Search for the cell housing the specified text and yield its (x, y) center coordinate. 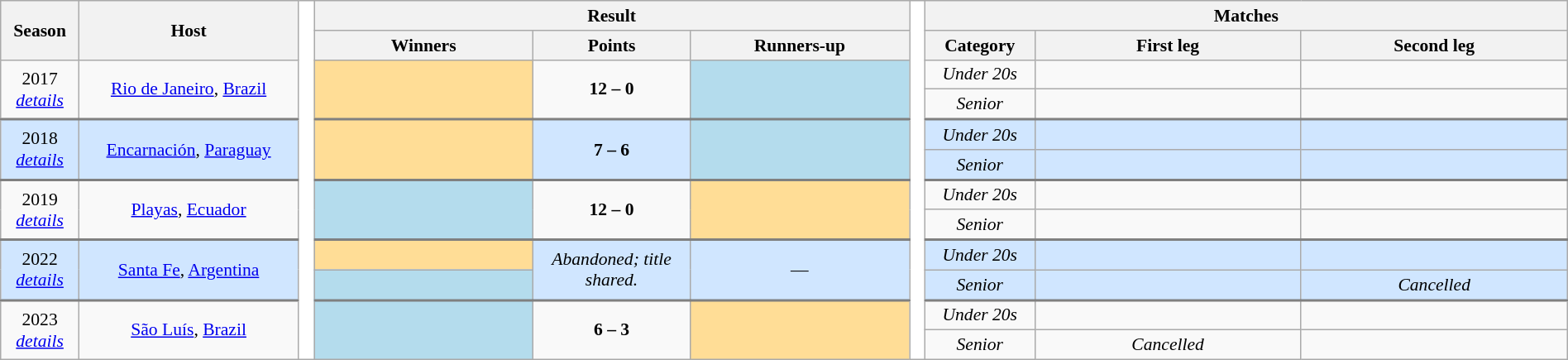
7 – 6 (612, 149)
Playas, Ecuador (189, 210)
2018details (40, 149)
— (799, 270)
Result (612, 16)
São Luís, Brazil (189, 330)
6 – 3 (612, 330)
Abandoned; title shared. (612, 270)
Encarnación, Paraguay (189, 149)
2019details (40, 210)
2023details (40, 330)
Second leg (1434, 46)
Runners-up (799, 46)
2017details (40, 89)
Host (189, 30)
First leg (1168, 46)
Santa Fe, Argentina (189, 270)
Points (612, 46)
Winners (423, 46)
Matches (1245, 16)
Rio de Janeiro, Brazil (189, 89)
Category (979, 46)
2022details (40, 270)
Season (40, 30)
